Pinpoint the cell where the given text exists, returning its [x, y] midpoint coordinate. 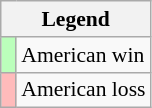
Legend [76, 19]
American win [83, 55]
American loss [83, 90]
